Detect which cell encompasses the target text, then output its (x, y) center coordinate. 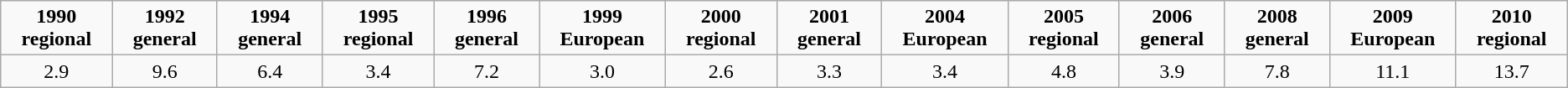
1990 regional (57, 28)
4.8 (1064, 71)
7.8 (1277, 71)
2005 regional (1064, 28)
3.0 (602, 71)
1999 European (602, 28)
3.3 (829, 71)
13.7 (1511, 71)
3.9 (1172, 71)
1995 regional (379, 28)
2004 European (945, 28)
7.2 (487, 71)
2010 regional (1511, 28)
6.4 (270, 71)
9.6 (165, 71)
2006 general (1172, 28)
11.1 (1393, 71)
2.9 (57, 71)
2001 general (829, 28)
1996 general (487, 28)
1992 general (165, 28)
1994 general (270, 28)
2008 general (1277, 28)
2000 regional (720, 28)
2.6 (720, 71)
2009 European (1393, 28)
